From the cell containing the given text, extract its center point as [X, Y] coordinate. 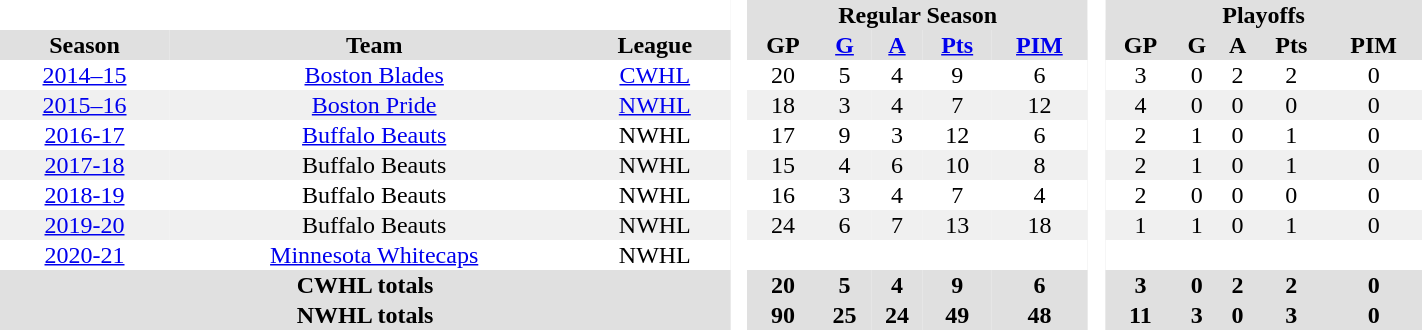
90 [784, 315]
17 [784, 135]
2019-20 [84, 225]
10 [957, 165]
CWHL totals [365, 285]
Minnesota Whitecaps [374, 255]
2017-18 [84, 165]
CWHL [654, 75]
2016-17 [84, 135]
15 [784, 165]
Season [84, 45]
Regular Season [918, 15]
8 [1039, 165]
16 [784, 195]
Boston Pride [374, 105]
League [654, 45]
NWHL totals [365, 315]
Boston Blades [374, 75]
11 [1140, 315]
Team [374, 45]
2015–16 [84, 105]
13 [957, 225]
2018-19 [84, 195]
48 [1039, 315]
49 [957, 315]
Playoffs [1264, 15]
2014–15 [84, 75]
2020-21 [84, 255]
25 [844, 315]
